Scan for the cell matching the given text and deliver its (x, y) coordinate at center. 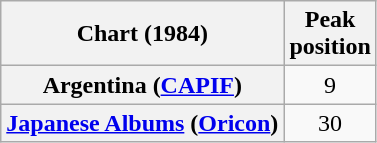
Peakposition (330, 34)
Argentina (CAPIF) (142, 85)
30 (330, 123)
Japanese Albums (Oricon) (142, 123)
Chart (1984) (142, 34)
9 (330, 85)
